Capture the cell that displays the provided text and extract its [x, y] central coordinate. 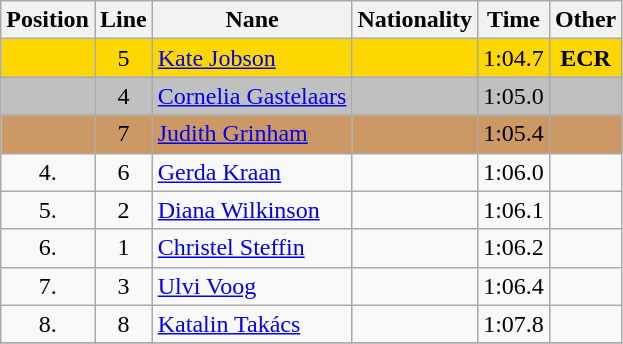
8. [48, 324]
7 [123, 134]
8 [123, 324]
1:07.8 [514, 324]
Nane [252, 20]
Cornelia Gastelaars [252, 96]
Diana Wilkinson [252, 210]
1:05.4 [514, 134]
Christel Steffin [252, 248]
1:04.7 [514, 58]
Katalin Takács [252, 324]
6 [123, 172]
3 [123, 286]
Gerda Kraan [252, 172]
1:06.1 [514, 210]
1 [123, 248]
5 [123, 58]
2 [123, 210]
5. [48, 210]
4. [48, 172]
ECR [585, 58]
1:05.0 [514, 96]
Ulvi Voog [252, 286]
Other [585, 20]
Nationality [415, 20]
4 [123, 96]
7. [48, 286]
6. [48, 248]
Line [123, 20]
Judith Grinham [252, 134]
1:06.2 [514, 248]
Position [48, 20]
Time [514, 20]
Kate Jobson [252, 58]
1:06.4 [514, 286]
1:06.0 [514, 172]
